Pinpoint the cell where the given text exists, returning its [x, y] midpoint coordinate. 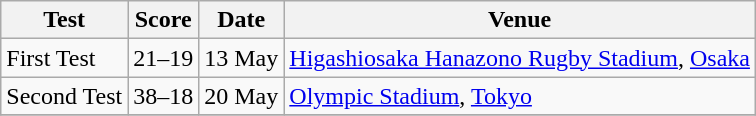
Test [64, 20]
Score [164, 20]
21–19 [164, 58]
Second Test [64, 96]
Olympic Stadium, Tokyo [520, 96]
38–18 [164, 96]
13 May [242, 58]
20 May [242, 96]
Higashiosaka Hanazono Rugby Stadium, Osaka [520, 58]
Date [242, 20]
Venue [520, 20]
First Test [64, 58]
